Pinpoint the cell where the given text exists, returning its [X, Y] midpoint coordinate. 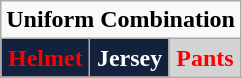
Jersey [130, 58]
Helmet [46, 58]
Uniform Combination [121, 20]
Pants [204, 58]
